Locate the cell with the specified text and output its [x, y] center coordinate. 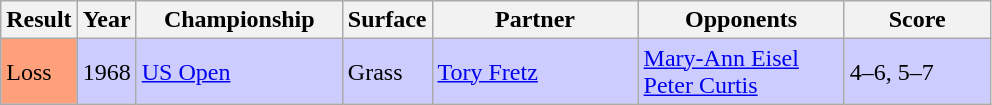
Tory Fretz [535, 72]
Partner [535, 20]
Score [917, 20]
US Open [239, 72]
Championship [239, 20]
Result [39, 20]
Loss [39, 72]
Opponents [741, 20]
Mary-Ann Eisel Peter Curtis [741, 72]
Surface [387, 20]
1968 [106, 72]
Year [106, 20]
Grass [387, 72]
4–6, 5–7 [917, 72]
